Determine the (x, y) coordinate at the center of the cell enclosing the given text.  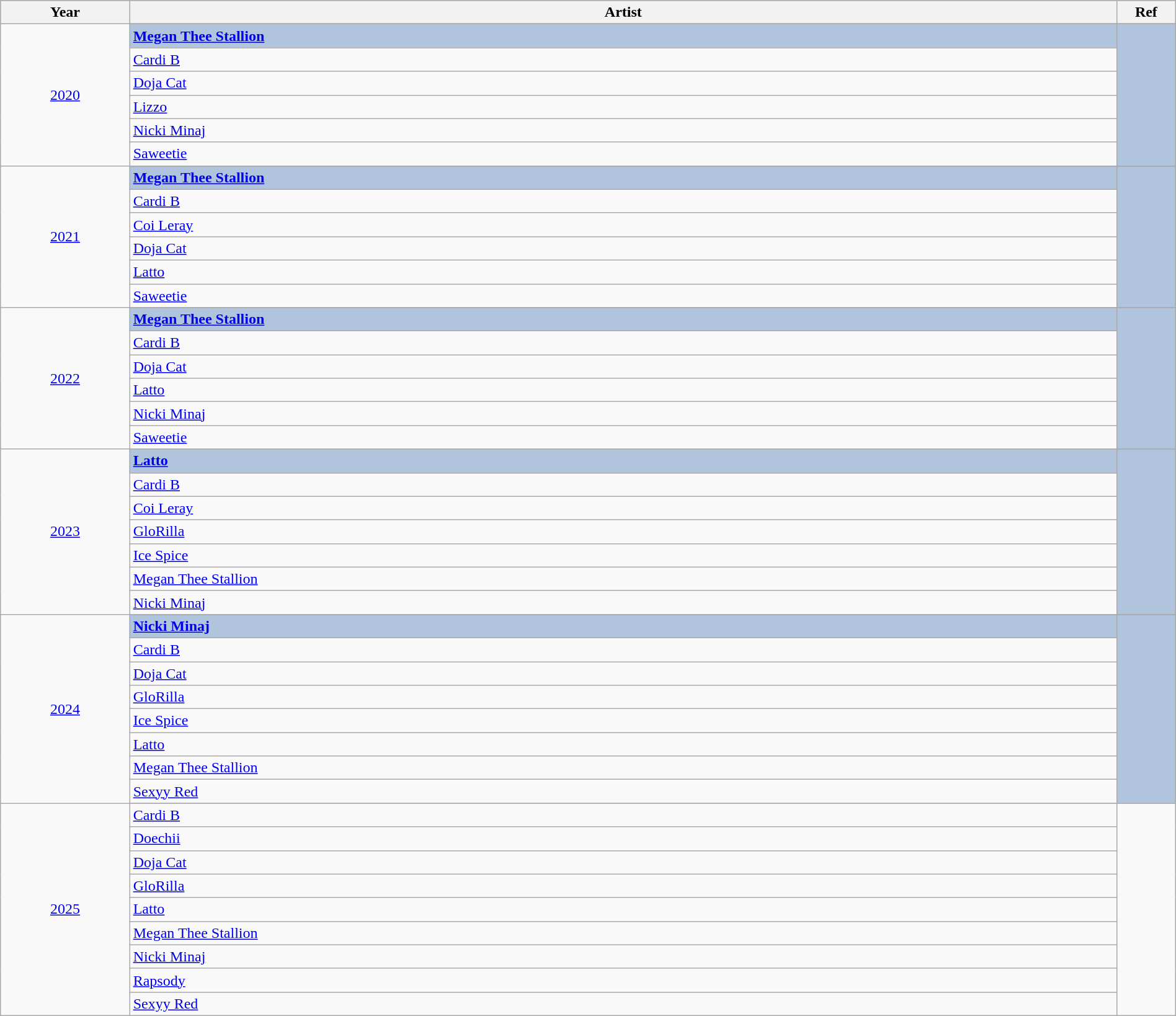
2025 (65, 909)
Year (65, 12)
Artist (623, 12)
Rapsody (623, 980)
2022 (65, 378)
2021 (65, 236)
Lizzo (623, 107)
Ref (1146, 12)
2023 (65, 532)
2024 (65, 708)
Doechii (623, 839)
2020 (65, 95)
